Pinpoint the cell where the given text exists, returning its (X, Y) midpoint coordinate. 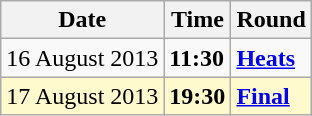
Round (271, 20)
Heats (271, 58)
16 August 2013 (82, 58)
11:30 (198, 58)
17 August 2013 (82, 96)
19:30 (198, 96)
Date (82, 20)
Time (198, 20)
Final (271, 96)
